Pinpoint the cell where the given text exists, returning its (X, Y) midpoint coordinate. 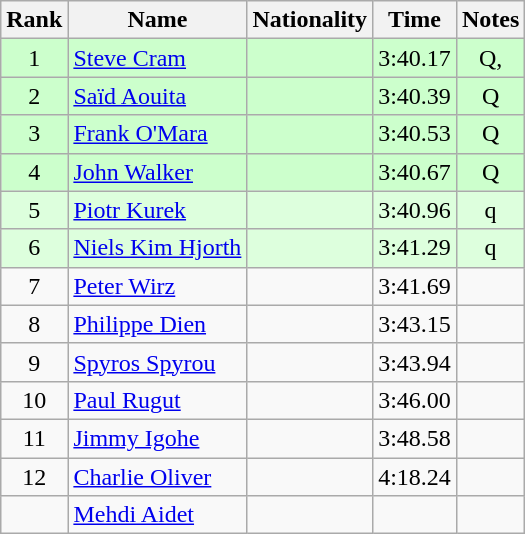
3:41.69 (415, 286)
3:40.39 (415, 96)
Jimmy Igohe (158, 438)
7 (34, 286)
Nationality (310, 20)
Q, (490, 58)
Name (158, 20)
Paul Rugut (158, 400)
10 (34, 400)
12 (34, 477)
Notes (490, 20)
Rank (34, 20)
3:41.29 (415, 248)
Philippe Dien (158, 324)
3:43.94 (415, 362)
3:40.96 (415, 210)
3 (34, 134)
Time (415, 20)
Charlie Oliver (158, 477)
Saïd Aouita (158, 96)
9 (34, 362)
1 (34, 58)
6 (34, 248)
3:40.53 (415, 134)
3:40.67 (415, 172)
Peter Wirz (158, 286)
John Walker (158, 172)
3:40.17 (415, 58)
Niels Kim Hjorth (158, 248)
3:48.58 (415, 438)
Steve Cram (158, 58)
Piotr Kurek (158, 210)
2 (34, 96)
Spyros Spyrou (158, 362)
4:18.24 (415, 477)
5 (34, 210)
8 (34, 324)
4 (34, 172)
Mehdi Aidet (158, 515)
Frank O'Mara (158, 134)
11 (34, 438)
3:43.15 (415, 324)
3:46.00 (415, 400)
